Return the [x, y] coordinate for the center point of the cell that contains the specified text.  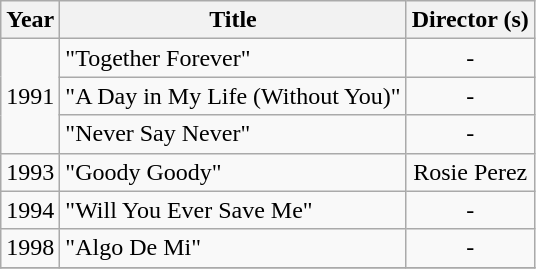
"Together Forever" [233, 58]
"A Day in My Life (Without You)" [233, 96]
1998 [30, 248]
Year [30, 20]
"Goody Goody" [233, 172]
"Algo De Mi" [233, 248]
"Will You Ever Save Me" [233, 210]
"Never Say Never" [233, 134]
1991 [30, 96]
Title [233, 20]
Director (s) [470, 20]
1994 [30, 210]
1993 [30, 172]
Rosie Perez [470, 172]
